Capture the cell that displays the provided text and extract its (x, y) central coordinate. 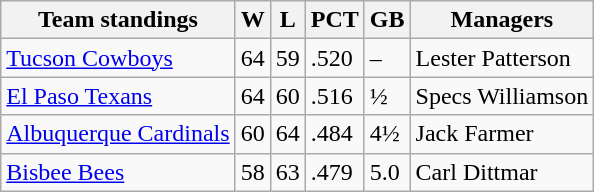
Team standings (118, 20)
4½ (387, 134)
58 (252, 172)
.479 (334, 172)
GB (387, 20)
½ (387, 96)
Albuquerque Cardinals (118, 134)
59 (288, 58)
.520 (334, 58)
W (252, 20)
.484 (334, 134)
Jack Farmer (502, 134)
PCT (334, 20)
El Paso Texans (118, 96)
63 (288, 172)
L (288, 20)
Specs Williamson (502, 96)
Tucson Cowboys (118, 58)
Carl Dittmar (502, 172)
Bisbee Bees (118, 172)
Lester Patterson (502, 58)
Managers (502, 20)
.516 (334, 96)
5.0 (387, 172)
– (387, 58)
